Search for the cell housing the specified text and yield its (X, Y) center coordinate. 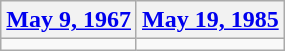
May 19, 1985 (210, 20)
May 9, 1967 (69, 20)
